Pinpoint the cell where the given text exists, returning its (x, y) midpoint coordinate. 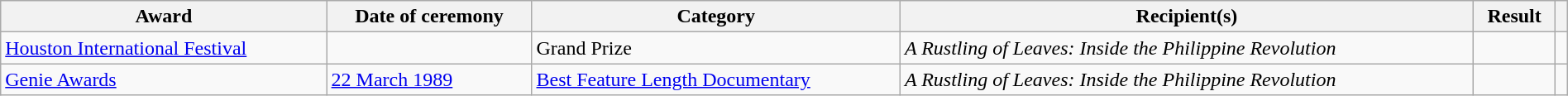
Category (716, 17)
Award (164, 17)
Recipient(s) (1186, 17)
Date of ceremony (429, 17)
Best Feature Length Documentary (716, 79)
Genie Awards (164, 79)
Result (1513, 17)
Grand Prize (716, 48)
22 March 1989 (429, 79)
Houston International Festival (164, 48)
